Return [x, y] of the center of cell containing provided text 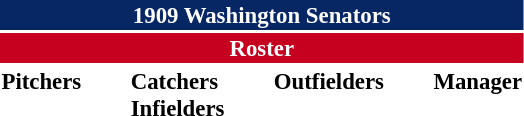
Roster [262, 48]
1909 Washington Senators [262, 15]
